Output the (X, Y) coordinate of the center of the cell containing the given text.  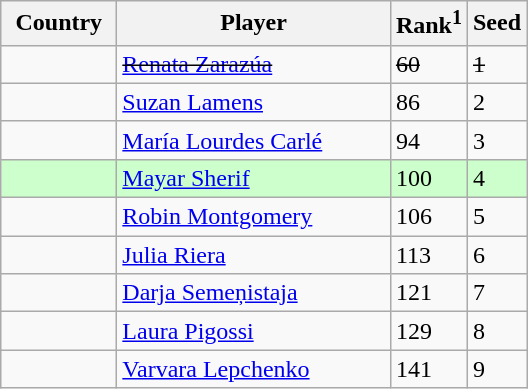
106 (428, 217)
3 (496, 140)
94 (428, 140)
6 (496, 255)
7 (496, 293)
100 (428, 178)
8 (496, 331)
9 (496, 369)
Player (254, 24)
Varvara Lepchenko (254, 369)
Country (59, 24)
141 (428, 369)
129 (428, 331)
2 (496, 102)
María Lourdes Carlé (254, 140)
Renata Zarazúa (254, 64)
Rank1 (428, 24)
Robin Montgomery (254, 217)
5 (496, 217)
Laura Pigossi (254, 331)
Darja Semeņistaja (254, 293)
86 (428, 102)
4 (496, 178)
Julia Riera (254, 255)
60 (428, 64)
Suzan Lamens (254, 102)
Seed (496, 24)
121 (428, 293)
Mayar Sherif (254, 178)
1 (496, 64)
113 (428, 255)
